Find where the given text appears and provide that cell's center as [X, Y] coordinate. 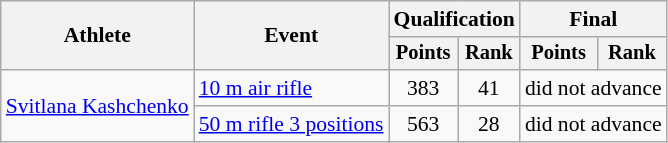
563 [424, 124]
28 [489, 124]
383 [424, 88]
41 [489, 88]
Qualification [454, 19]
Event [292, 36]
50 m rifle 3 positions [292, 124]
Final [594, 19]
Athlete [98, 36]
Svitlana Kashchenko [98, 106]
10 m air rifle [292, 88]
